Pinpoint the cell where the given text exists, returning its [X, Y] midpoint coordinate. 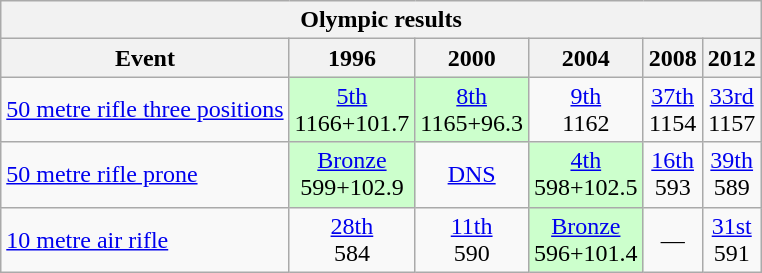
37th1154 [672, 110]
2000 [472, 58]
1996 [352, 58]
31st591 [732, 240]
33rd1157 [732, 110]
11th590 [472, 240]
2012 [732, 58]
Olympic results [381, 20]
DNS [472, 174]
2008 [672, 58]
10 metre air rifle [145, 240]
4th598+102.5 [586, 174]
8th1165+96.3 [472, 110]
39th589 [732, 174]
50 metre rifle prone [145, 174]
5th1166+101.7 [352, 110]
— [672, 240]
Event [145, 58]
9th1162 [586, 110]
28th584 [352, 240]
16th593 [672, 174]
2004 [586, 58]
50 metre rifle three positions [145, 110]
Bronze599+102.9 [352, 174]
Bronze596+101.4 [586, 240]
